Search for the cell housing the specified text and yield its [x, y] center coordinate. 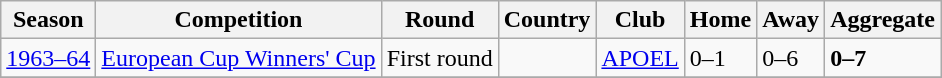
1963–64 [48, 58]
Away [791, 20]
0–1 [720, 58]
Aggregate [883, 20]
0–7 [883, 58]
Round [440, 20]
0–6 [791, 58]
Home [720, 20]
European Cup Winners' Cup [238, 58]
First round [440, 58]
Country [547, 20]
Season [48, 20]
Club [640, 20]
APOEL [640, 58]
Competition [238, 20]
